Identify which cell holds the provided text, then report its (X, Y) central coordinate. 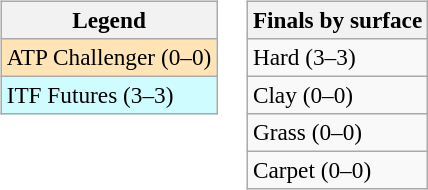
ATP Challenger (0–0) (108, 57)
ITF Futures (3–3) (108, 95)
Clay (0–0) (337, 95)
Finals by surface (337, 20)
Legend (108, 20)
Grass (0–0) (337, 133)
Hard (3–3) (337, 57)
Carpet (0–0) (337, 171)
